Output the (X, Y) coordinate of the center of the cell containing the given text.  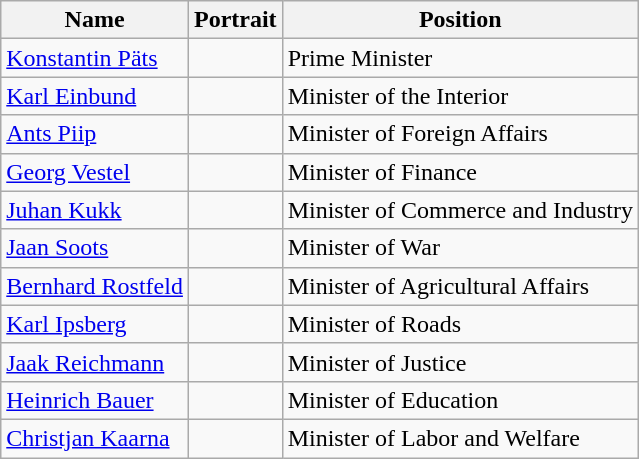
Portrait (235, 20)
Minister of Commerce and Industry (460, 210)
Minister of Education (460, 400)
Juhan Kukk (95, 210)
Jaan Soots (95, 248)
Minister of Finance (460, 172)
Jaak Reichmann (95, 362)
Konstantin Päts (95, 58)
Minister of War (460, 248)
Karl Einbund (95, 96)
Minister of Agricultural Affairs (460, 286)
Minister of Labor and Welfare (460, 438)
Position (460, 20)
Minister of the Interior (460, 96)
Ants Piip (95, 134)
Georg Vestel (95, 172)
Minister of Justice (460, 362)
Minister of Foreign Affairs (460, 134)
Christjan Kaarna (95, 438)
Minister of Roads (460, 324)
Bernhard Rostfeld (95, 286)
Prime Minister (460, 58)
Name (95, 20)
Karl Ipsberg (95, 324)
Heinrich Bauer (95, 400)
